Return the (x, y) coordinate for the center point of the cell that contains the specified text.  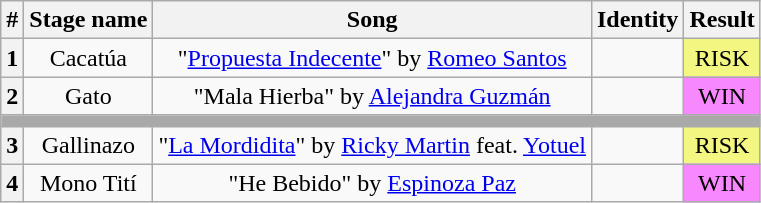
Song (372, 20)
4 (12, 183)
3 (12, 145)
Gallinazo (88, 145)
"La Mordidita" by Ricky Martin feat. Yotuel (372, 145)
Stage name (88, 20)
Gato (88, 96)
"Mala Hierba" by Alejandra Guzmán (372, 96)
Result (722, 20)
"Propuesta Indecente" by Romeo Santos (372, 58)
# (12, 20)
Cacatúa (88, 58)
Mono Tití (88, 183)
2 (12, 96)
Identity (637, 20)
"He Bebido" by Espinoza Paz (372, 183)
1 (12, 58)
